Pinpoint the cell where the given text exists, returning its (x, y) midpoint coordinate. 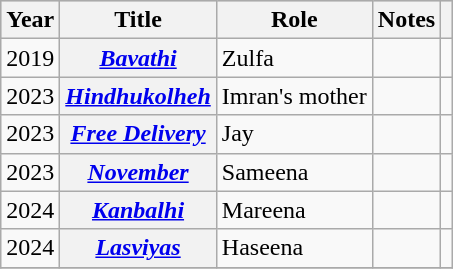
Kanbalhi (138, 210)
Imran's mother (294, 96)
Jay (294, 134)
Lasviyas (138, 248)
Free Delivery (138, 134)
Haseena (294, 248)
Role (294, 20)
Notes (406, 20)
Mareena (294, 210)
Sameena (294, 172)
Bavathi (138, 58)
Title (138, 20)
Year (30, 20)
2019 (30, 58)
Hindhukolheh (138, 96)
November (138, 172)
Zulfa (294, 58)
